Search for the cell housing the specified text and yield its [x, y] center coordinate. 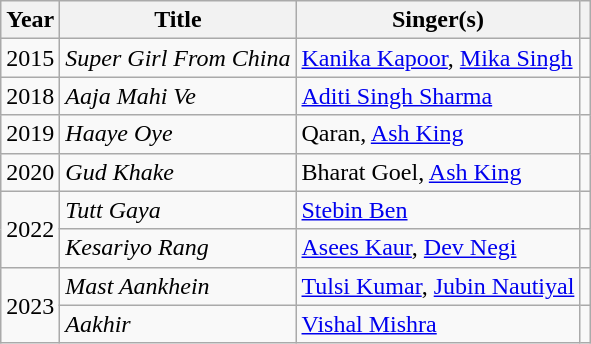
2023 [30, 305]
Tulsi Kumar, Jubin Nautiyal [438, 286]
Vishal Mishra [438, 324]
Asees Kaur, Dev Negi [438, 248]
2022 [30, 229]
Mast Aankhein [178, 286]
Haaye Oye [178, 134]
Kesariyo Rang [178, 248]
Qaran, Ash King [438, 134]
Tutt Gaya [178, 210]
Bharat Goel, Ash King [438, 172]
2018 [30, 96]
Gud Khake [178, 172]
Super Girl From China [178, 58]
2015 [30, 58]
2019 [30, 134]
Singer(s) [438, 20]
Title [178, 20]
2020 [30, 172]
Aditi Singh Sharma [438, 96]
Year [30, 20]
Kanika Kapoor, Mika Singh [438, 58]
Stebin Ben [438, 210]
Aaja Mahi Ve [178, 96]
Aakhir [178, 324]
